Locate the cell with the specified text and output its (X, Y) center coordinate. 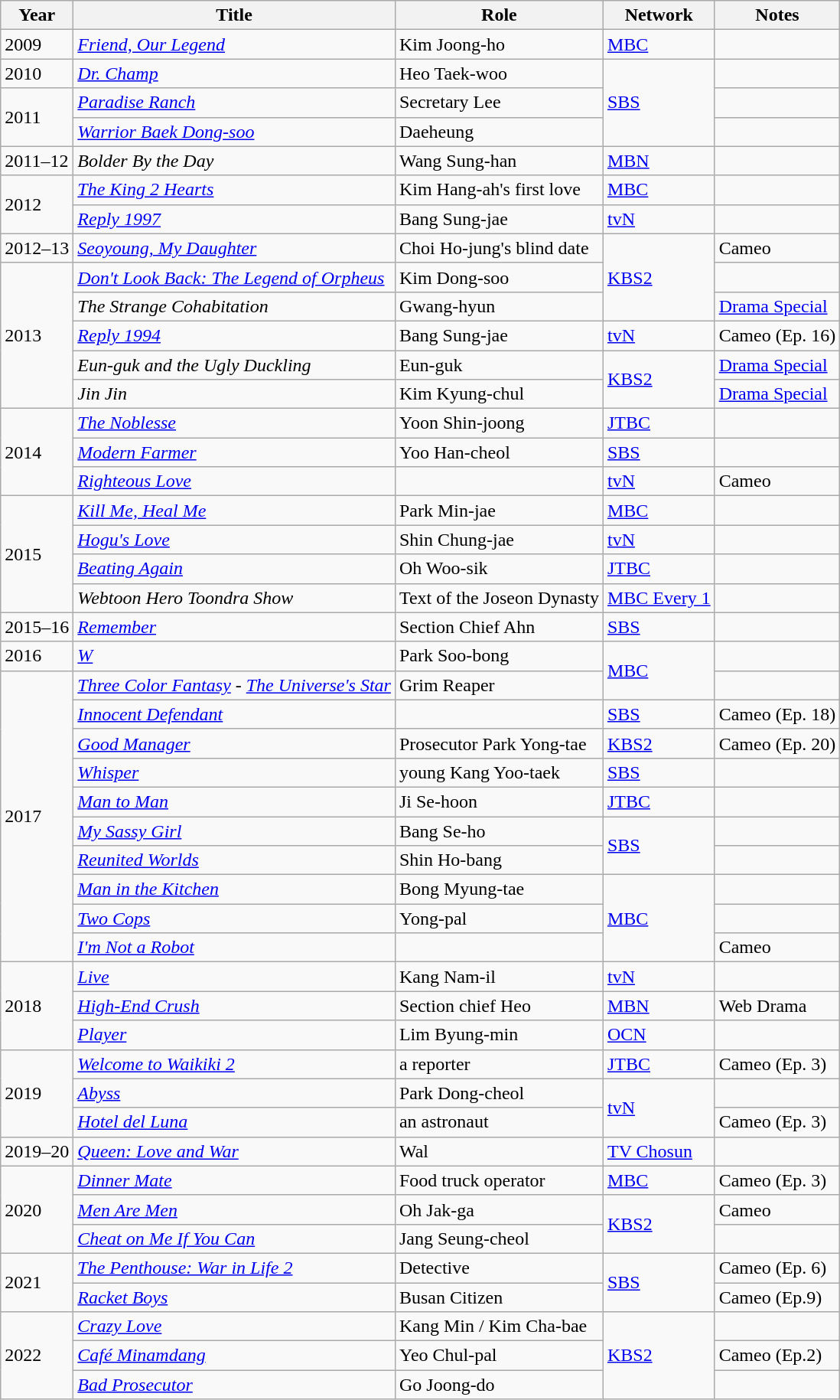
Kim Kyung-chul (499, 394)
Kim Dong-soo (499, 277)
Title (234, 15)
Kill Me, Heal Me (234, 511)
Kang Nam-il (499, 977)
Dr. Champ (234, 73)
2020 (37, 1209)
Friend, Our Legend (234, 44)
Role (499, 15)
I'm Not a Robot (234, 948)
Grim Reaper (499, 685)
2019 (37, 1093)
Heo Taek-woo (499, 73)
Don't Look Back: The Legend of Orpheus (234, 277)
Hogu's Love (234, 540)
Wal (499, 1151)
Player (234, 1035)
Choi Ho-jung's blind date (499, 248)
2018 (37, 1006)
The Penthouse: War in Life 2 (234, 1268)
Yoon Shin-joong (499, 423)
Yong-pal (499, 919)
Good Manager (234, 743)
The Strange Cohabitation (234, 306)
a reporter (499, 1064)
Whisper (234, 772)
Shin Ho-bang (499, 860)
OCN (659, 1035)
Abyss (234, 1093)
My Sassy Girl (234, 831)
Paradise Ranch (234, 103)
Kim Joong-ho (499, 44)
Crazy Love (234, 1327)
Bang Se-ho (499, 831)
Section Chief Ahn (499, 627)
Racket Boys (234, 1297)
Cameo (Ep.2) (777, 1356)
Lim Byung-min (499, 1035)
Jang Seung-cheol (499, 1238)
Park Soo-bong (499, 656)
Beating Again (234, 569)
Food truck operator (499, 1180)
Secretary Lee (499, 103)
Detective (499, 1268)
Cameo (Ep. 6) (777, 1268)
Text of the Joseon Dynasty (499, 598)
2016 (37, 656)
Live (234, 977)
Seoyoung, My Daughter (234, 248)
Yoo Han-cheol (499, 452)
Web Drama (777, 1006)
Kim Hang-ah's first love (499, 190)
Eun-guk and the Ugly Duckling (234, 365)
Warrior Baek Dong-soo (234, 132)
Hotel del Luna (234, 1122)
Prosecutor Park Yong-tae (499, 743)
Go Joong-do (499, 1385)
TV Chosun (659, 1151)
Cameo (Ep. 18) (777, 714)
2015 (37, 554)
Three Color Fantasy - The Universe's Star (234, 685)
Cameo (Ep. 16) (777, 335)
Man to Man (234, 801)
Queen: Love and War (234, 1151)
Reply 1997 (234, 219)
2011–12 (37, 161)
2010 (37, 73)
Gwang-hyun (499, 306)
Webtoon Hero Toondra Show (234, 598)
Modern Farmer (234, 452)
2017 (37, 816)
Park Dong-cheol (499, 1093)
W (234, 656)
Jin Jin (234, 394)
The King 2 Hearts (234, 190)
Reply 1994 (234, 335)
Oh Jak-ga (499, 1209)
Eun-guk (499, 365)
High-End Crush (234, 1006)
Dinner Mate (234, 1180)
Reunited Worlds (234, 860)
2012–13 (37, 248)
Network (659, 15)
Ji Se-hoon (499, 801)
Cameo (Ep.9) (777, 1297)
Wang Sung-han (499, 161)
2009 (37, 44)
Cameo (Ep. 20) (777, 743)
2019–20 (37, 1151)
2012 (37, 204)
Man in the Kitchen (234, 889)
Section chief Heo (499, 1006)
Bong Myung-tae (499, 889)
Café Minamdang (234, 1356)
Yeo Chul-pal (499, 1356)
Park Min-jae (499, 511)
Bad Prosecutor (234, 1385)
2011 (37, 117)
The Noblesse (234, 423)
Innocent Defendant (234, 714)
Oh Woo-sik (499, 569)
an astronaut (499, 1122)
Shin Chung-jae (499, 540)
Daeheung (499, 132)
Two Cops (234, 919)
2022 (37, 1356)
2013 (37, 335)
Men Are Men (234, 1209)
Kang Min / Kim Cha-bae (499, 1327)
2021 (37, 1282)
Welcome to Waikiki 2 (234, 1064)
young Kang Yoo-taek (499, 772)
Year (37, 15)
2014 (37, 452)
Notes (777, 15)
Busan Citizen (499, 1297)
2015–16 (37, 627)
Bolder By the Day (234, 161)
Righteous Love (234, 481)
Remember (234, 627)
Cheat on Me If You Can (234, 1238)
MBC Every 1 (659, 598)
